Scan for the cell matching the given text and deliver its [x, y] coordinate at center. 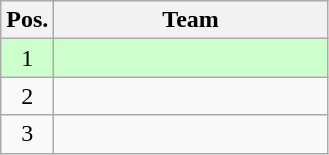
2 [28, 96]
3 [28, 134]
Pos. [28, 20]
1 [28, 58]
Team [191, 20]
